Pinpoint the cell where the given text exists, returning its (X, Y) midpoint coordinate. 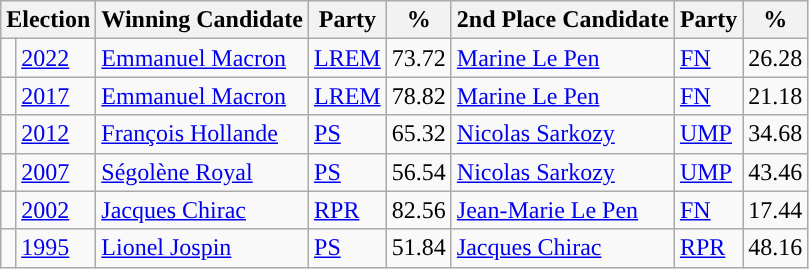
Ségolène Royal (202, 172)
17.44 (776, 210)
65.32 (418, 134)
51.84 (418, 248)
Winning Candidate (202, 20)
82.56 (418, 210)
48.16 (776, 248)
34.68 (776, 134)
2nd Place Candidate (562, 20)
Election (48, 20)
43.46 (776, 172)
78.82 (418, 96)
2007 (56, 172)
Jean-Marie Le Pen (562, 210)
2017 (56, 96)
2002 (56, 210)
1995 (56, 248)
73.72 (418, 58)
2022 (56, 58)
François Hollande (202, 134)
56.54 (418, 172)
Lionel Jospin (202, 248)
2012 (56, 134)
26.28 (776, 58)
21.18 (776, 96)
